Return (x, y) of the center of cell containing provided text 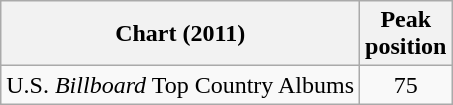
75 (406, 85)
Peakposition (406, 34)
Chart (2011) (180, 34)
U.S. Billboard Top Country Albums (180, 85)
